For the text-containing cell, return its midpoint in [x, y] coordinate format. 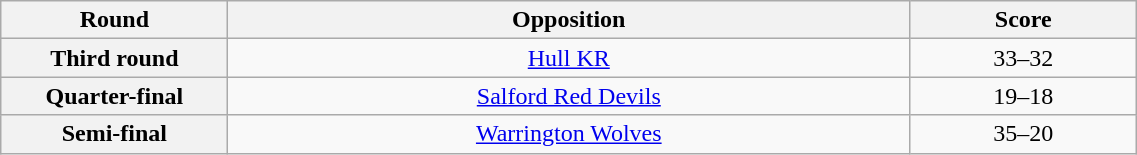
Hull KR [569, 58]
Opposition [569, 20]
33–32 [1024, 58]
Third round [114, 58]
35–20 [1024, 134]
Round [114, 20]
Warrington Wolves [569, 134]
Salford Red Devils [569, 96]
Score [1024, 20]
Semi-final [114, 134]
Quarter-final [114, 96]
19–18 [1024, 96]
